Provide the [x, y] coordinate of the cell's center where the given text is located.  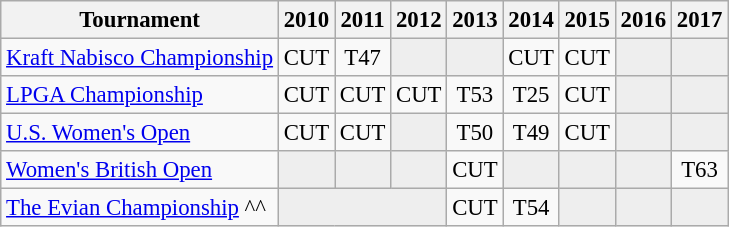
T49 [531, 133]
T63 [699, 170]
2016 [643, 20]
2010 [306, 20]
LPGA Championship [140, 95]
T25 [531, 95]
2012 [419, 20]
2011 [363, 20]
2017 [699, 20]
The Evian Championship ^^ [140, 208]
2013 [475, 20]
T50 [475, 133]
2015 [587, 20]
U.S. Women's Open [140, 133]
T53 [475, 95]
T54 [531, 208]
Kraft Nabisco Championship [140, 58]
Women's British Open [140, 170]
Tournament [140, 20]
2014 [531, 20]
T47 [363, 58]
